Capture the cell that displays the provided text and extract its [x, y] central coordinate. 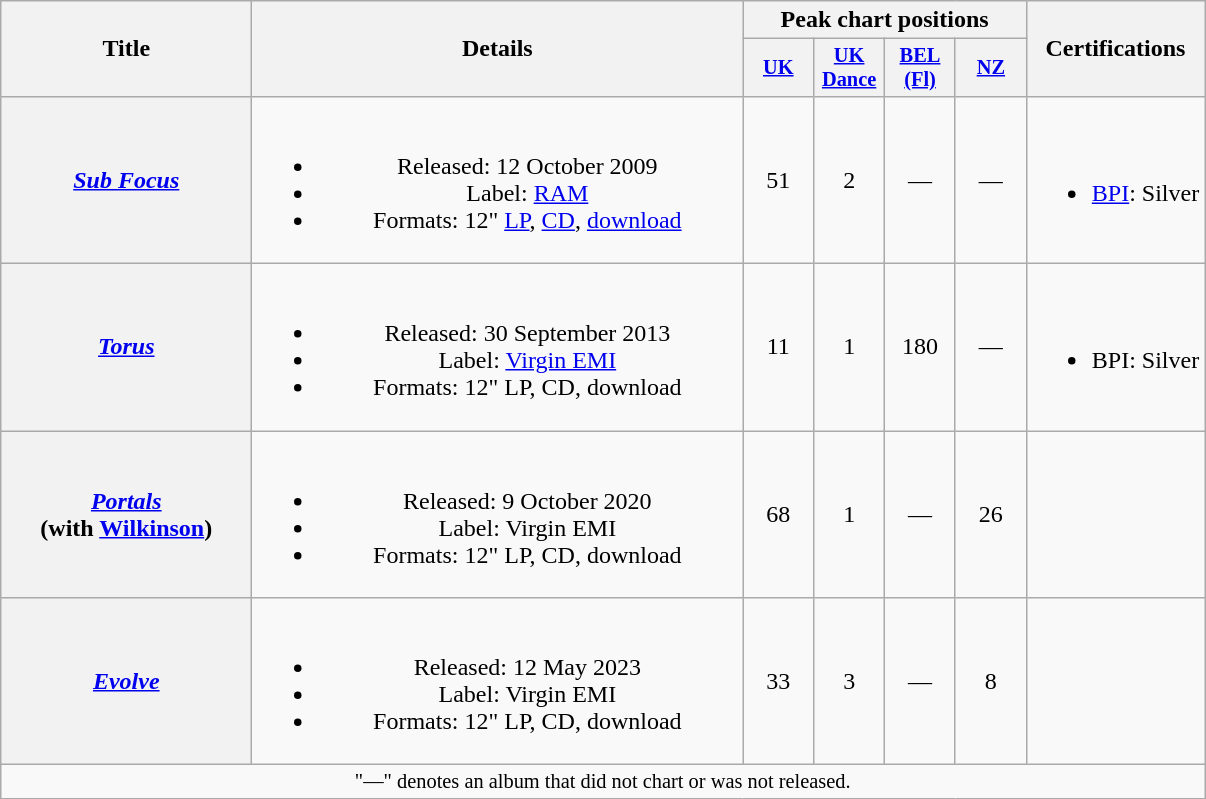
Torus [126, 348]
Evolve [126, 682]
Released: 30 September 2013Label: Virgin EMIFormats: 12" LP, CD, download [498, 348]
8 [990, 682]
51 [778, 180]
33 [778, 682]
3 [850, 682]
UKDance [850, 68]
Released: 9 October 2020Label: Virgin EMIFormats: 12" LP, CD, download [498, 514]
UK [778, 68]
Certifications [1115, 49]
68 [778, 514]
BEL(Fl) [920, 68]
Peak chart positions [884, 20]
Title [126, 49]
2 [850, 180]
26 [990, 514]
11 [778, 348]
Portals (with Wilkinson) [126, 514]
180 [920, 348]
Sub Focus [126, 180]
Released: 12 October 2009Label: RAM Formats: 12" LP, CD, download [498, 180]
Details [498, 49]
Released: 12 May 2023Label: Virgin EMIFormats: 12" LP, CD, download [498, 682]
NZ [990, 68]
"—" denotes an album that did not chart or was not released. [603, 782]
